Return (X, Y) of the center of cell containing provided text 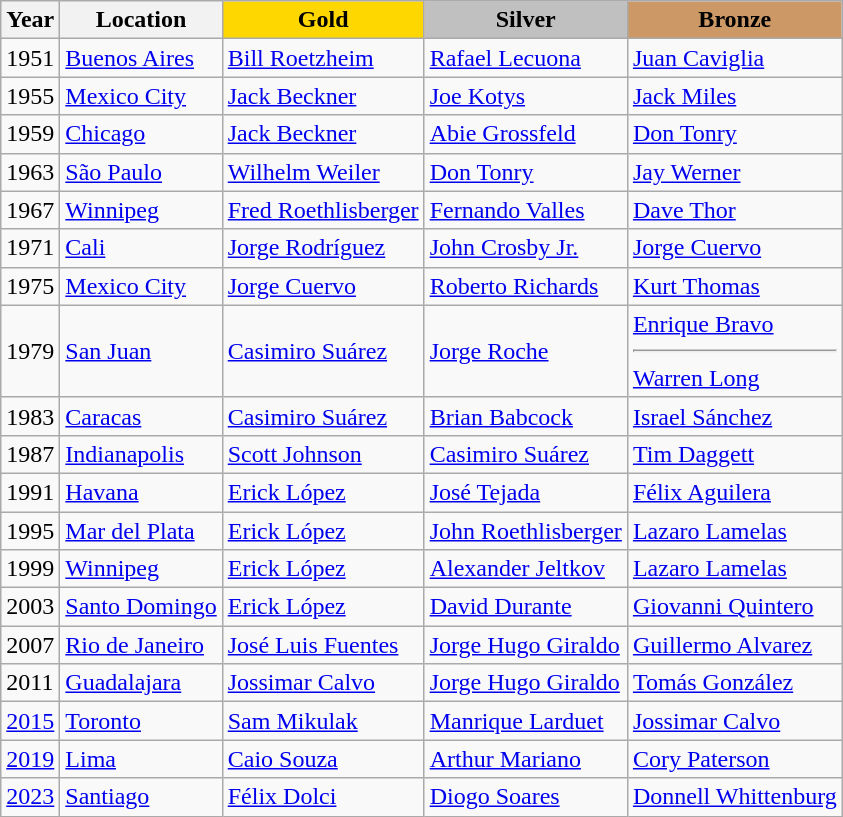
Dave Thor (734, 210)
Cali (141, 248)
2015 (30, 721)
Gold (323, 20)
Manrique Larduet (526, 721)
2023 (30, 797)
Fred Roethlisberger (323, 210)
1951 (30, 58)
Félix Aguilera (734, 492)
Giovanni Quintero (734, 607)
Wilhelm Weiler (323, 172)
Year (30, 20)
Joe Kotys (526, 96)
1999 (30, 569)
1959 (30, 134)
Arthur Mariano (526, 759)
1971 (30, 248)
Tim Daggett (734, 454)
Rio de Janeiro (141, 645)
Roberto Richards (526, 286)
Lima (141, 759)
Santo Domingo (141, 607)
1975 (30, 286)
1983 (30, 416)
Israel Sánchez (734, 416)
Tomás González (734, 683)
Jay Werner (734, 172)
John Roethlisberger (526, 531)
Havana (141, 492)
San Juan (141, 351)
Scott Johnson (323, 454)
2019 (30, 759)
Jorge Rodríguez (323, 248)
Mar del Plata (141, 531)
1963 (30, 172)
São Paulo (141, 172)
Bill Roetzheim (323, 58)
Kurt Thomas (734, 286)
Fernando Valles (526, 210)
2003 (30, 607)
1967 (30, 210)
Indianapolis (141, 454)
Guadalajara (141, 683)
Buenos Aires (141, 58)
Alexander Jeltkov (526, 569)
Diogo Soares (526, 797)
Rafael Lecuona (526, 58)
Juan Caviglia (734, 58)
Caracas (141, 416)
Abie Grossfeld (526, 134)
Caio Souza (323, 759)
2011 (30, 683)
Santiago (141, 797)
Location (141, 20)
Jack Miles (734, 96)
1991 (30, 492)
Silver (526, 20)
Guillermo Alvarez (734, 645)
2007 (30, 645)
Jorge Roche (526, 351)
Sam Mikulak (323, 721)
1987 (30, 454)
1955 (30, 96)
Enrique Bravo Warren Long (734, 351)
José Luis Fuentes (323, 645)
Donnell Whittenburg (734, 797)
Brian Babcock (526, 416)
Chicago (141, 134)
John Crosby Jr. (526, 248)
Toronto (141, 721)
Cory Paterson (734, 759)
David Durante (526, 607)
1979 (30, 351)
1995 (30, 531)
José Tejada (526, 492)
Félix Dolci (323, 797)
Bronze (734, 20)
